For the text-containing cell, return its midpoint in (x, y) coordinate format. 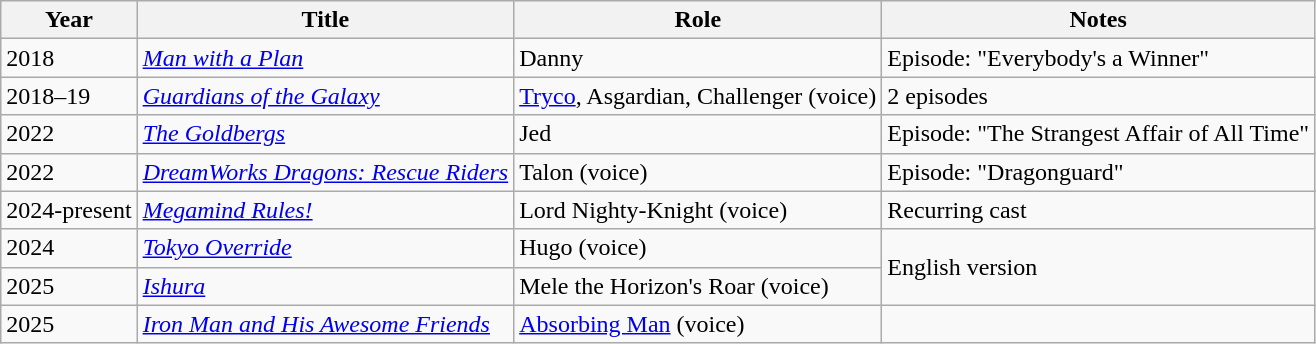
The Goldbergs (326, 134)
2 episodes (1098, 96)
Iron Man and His Awesome Friends (326, 324)
2018 (69, 58)
Episode: "Dragonguard" (1098, 172)
Ishura (326, 286)
Role (698, 20)
Year (69, 20)
Mele the Horizon's Roar (voice) (698, 286)
Title (326, 20)
Jed (698, 134)
English version (1098, 267)
2024-present (69, 210)
Man with a Plan (326, 58)
Hugo (voice) (698, 248)
2018–19 (69, 96)
Talon (voice) (698, 172)
Megamind Rules! (326, 210)
Tryco, Asgardian, Challenger (voice) (698, 96)
2024 (69, 248)
Absorbing Man (voice) (698, 324)
Recurring cast (1098, 210)
Tokyo Override (326, 248)
DreamWorks Dragons: Rescue Riders (326, 172)
Notes (1098, 20)
Lord Nighty-Knight (voice) (698, 210)
Danny (698, 58)
Episode: "The Strangest Affair of All Time" (1098, 134)
Guardians of the Galaxy (326, 96)
Episode: "Everybody's a Winner" (1098, 58)
